Detect which cell encompasses the target text, then output its (x, y) center coordinate. 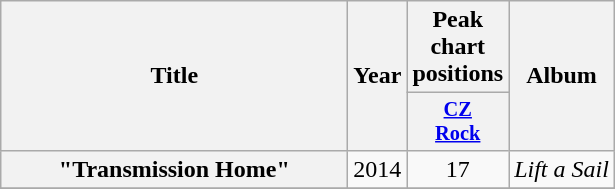
Year (378, 76)
2014 (378, 169)
Title (174, 76)
Peak chart positions (458, 47)
"Transmission Home" (174, 169)
CZRock (458, 122)
17 (458, 169)
Lift a Sail (562, 169)
Album (562, 76)
